Extract the [X, Y] coordinate from the center of the cell holding the provided text.  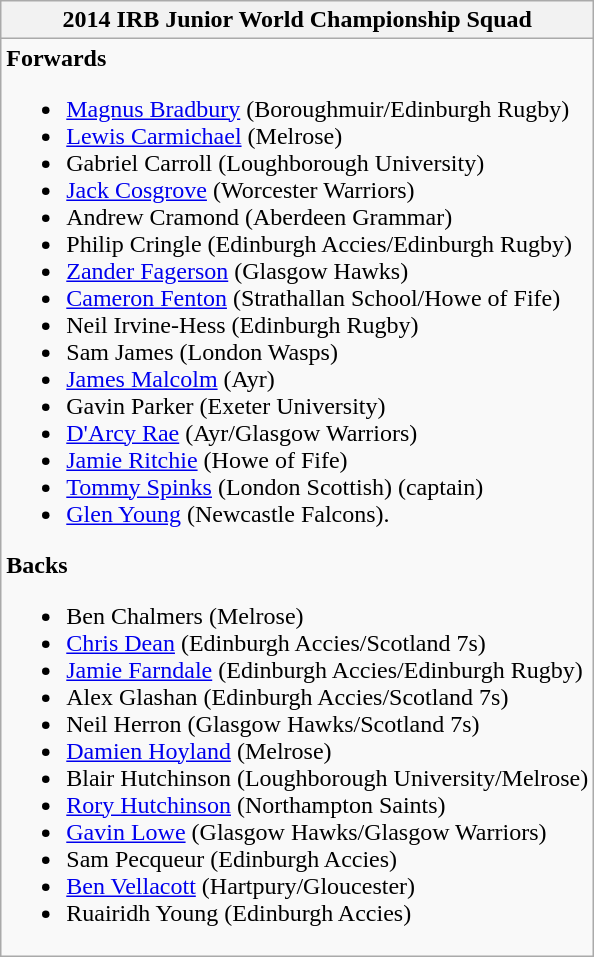
2014 IRB Junior World Championship Squad [298, 20]
